Scan for the cell matching the given text and deliver its [x, y] coordinate at center. 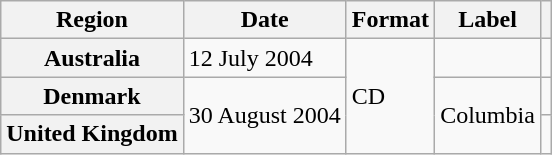
12 July 2004 [264, 58]
CD [390, 96]
Region [92, 20]
United Kingdom [92, 134]
Format [390, 20]
Australia [92, 58]
30 August 2004 [264, 115]
Date [264, 20]
Columbia [488, 115]
Label [488, 20]
Denmark [92, 96]
